Provide the (X, Y) coordinate of the cell's center where the given text is located.  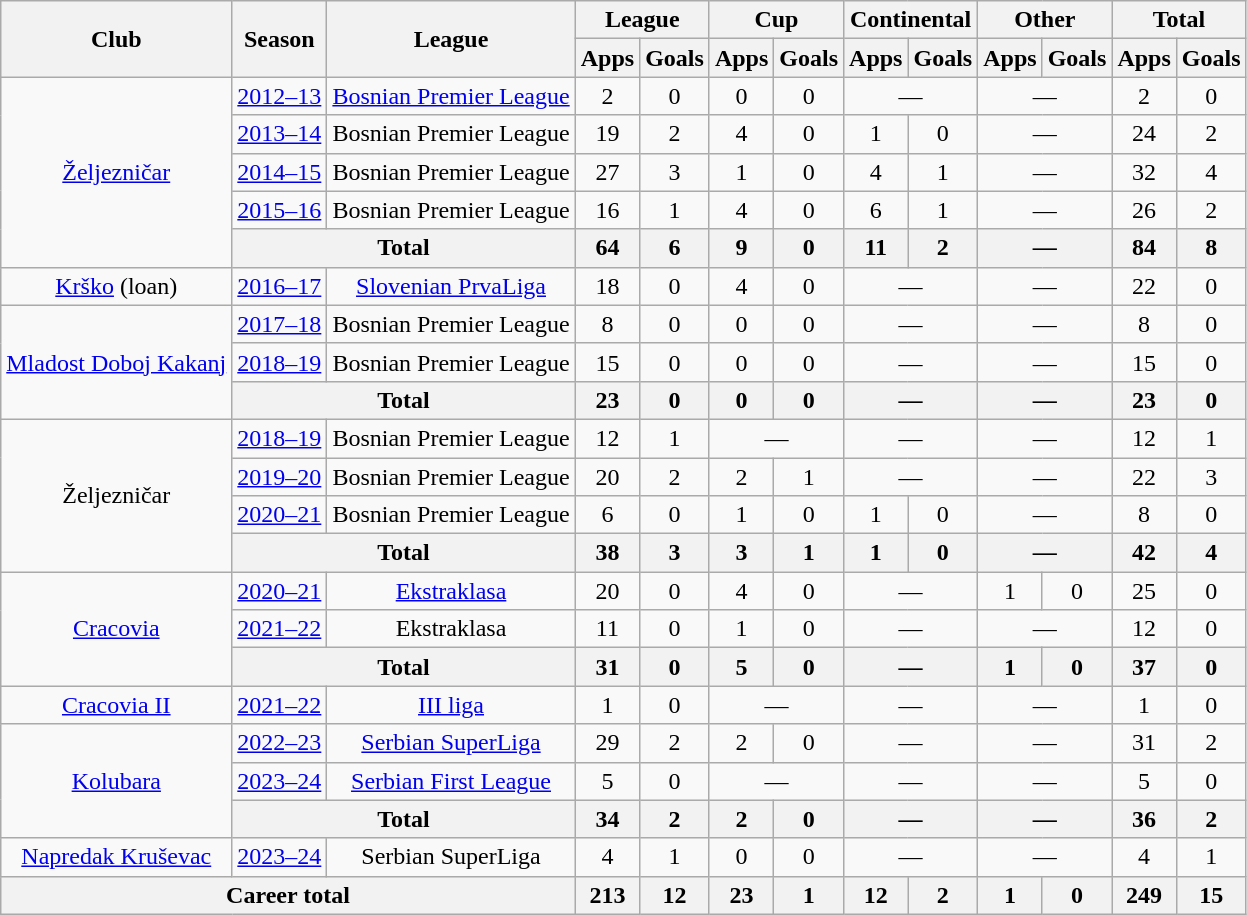
64 (607, 248)
Slovenian PrvaLiga (451, 286)
Mladost Doboj Kakanj (116, 362)
Serbian First League (451, 781)
2013–14 (280, 134)
2019–20 (280, 477)
26 (1144, 210)
37 (1144, 667)
32 (1144, 172)
Continental (911, 20)
Other (1045, 20)
42 (1144, 553)
34 (607, 819)
2022–23 (280, 743)
27 (607, 172)
Career total (288, 895)
19 (607, 134)
84 (1144, 248)
Cracovia (116, 629)
Krško (loan) (116, 286)
18 (607, 286)
24 (1144, 134)
Kolubara (116, 781)
9 (741, 248)
38 (607, 553)
Club (116, 39)
Cracovia II (116, 705)
25 (1144, 591)
29 (607, 743)
2012–13 (280, 96)
2017–18 (280, 324)
Cup (776, 20)
2014–15 (280, 172)
Napredak Kruševac (116, 857)
2015–16 (280, 210)
Season (280, 39)
16 (607, 210)
36 (1144, 819)
III liga (451, 705)
213 (607, 895)
249 (1144, 895)
2016–17 (280, 286)
